Detect which cell encompasses the target text, then output its [x, y] center coordinate. 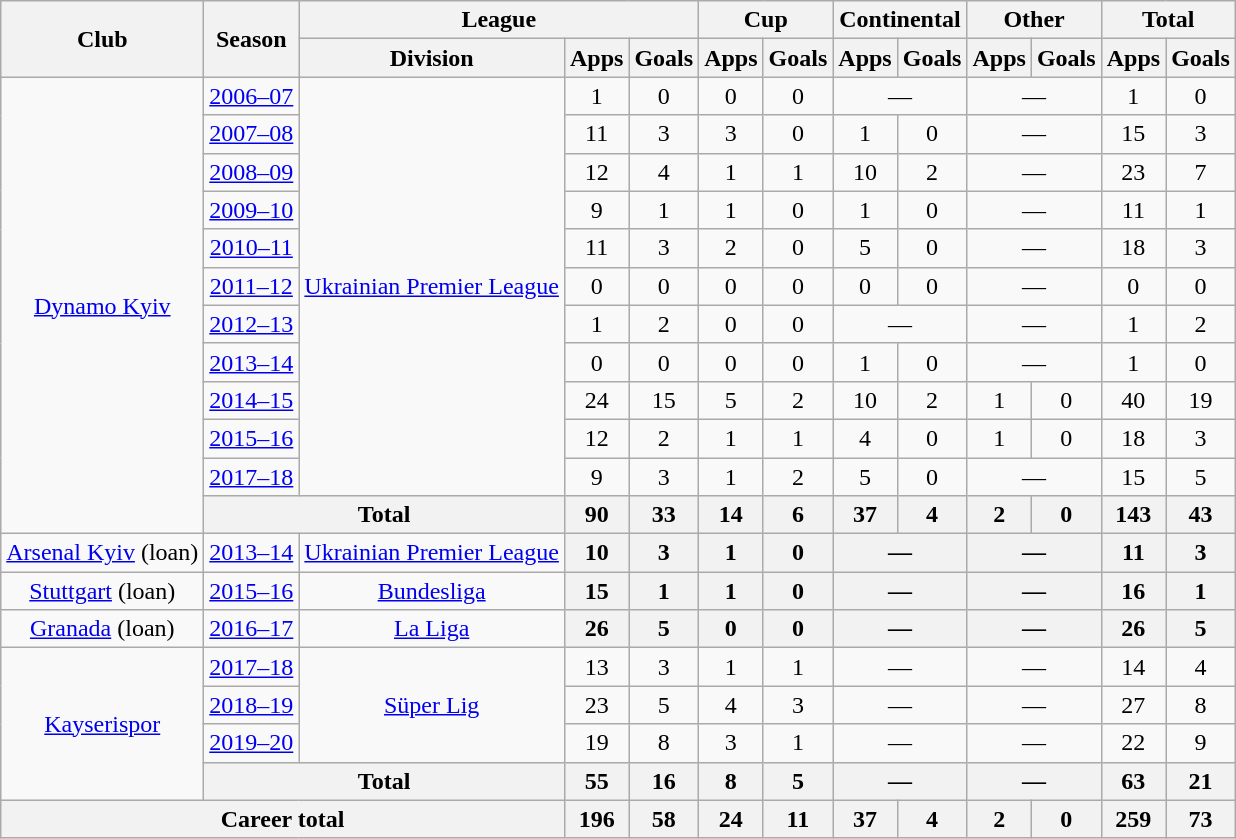
Season [252, 39]
Other [1034, 20]
2006–07 [252, 96]
2009–10 [252, 210]
43 [1201, 515]
Süper Lig [432, 705]
7 [1201, 172]
2019–20 [252, 743]
2012–13 [252, 324]
2016–17 [252, 629]
2008–09 [252, 172]
196 [596, 819]
21 [1201, 781]
2018–19 [252, 705]
2011–12 [252, 286]
Stuttgart (loan) [102, 591]
League [499, 20]
55 [596, 781]
Bundesliga [432, 591]
143 [1133, 515]
27 [1133, 705]
90 [596, 515]
259 [1133, 819]
63 [1133, 781]
6 [798, 515]
2014–15 [252, 400]
Cup [766, 20]
Dynamo Kyiv [102, 306]
40 [1133, 400]
13 [596, 667]
Granada (loan) [102, 629]
2010–11 [252, 248]
22 [1133, 743]
Kayserispor [102, 724]
Continental [900, 20]
Division [432, 58]
58 [664, 819]
Arsenal Kyiv (loan) [102, 553]
73 [1201, 819]
Career total [283, 819]
2007–08 [252, 134]
La Liga [432, 629]
33 [664, 515]
Club [102, 39]
